Output the [X, Y] coordinate of the center of the cell containing the given text.  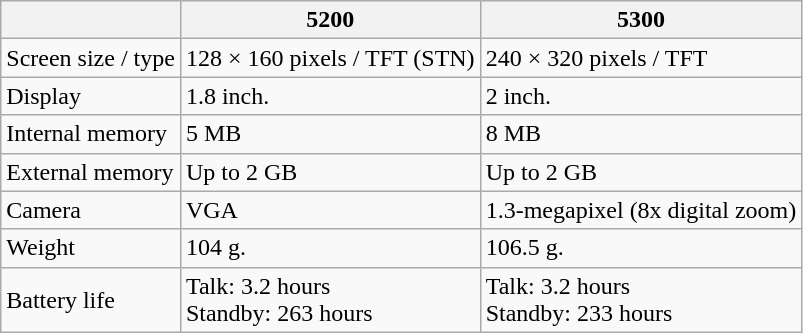
128 × 160 pixels / TFT (STN) [330, 58]
5300 [641, 20]
Talk: 3.2 hoursStandby: 233 hours [641, 300]
VGA [330, 210]
Screen size / type [91, 58]
2 inch. [641, 96]
Internal memory [91, 134]
1.8 inch. [330, 96]
Battery life [91, 300]
240 × 320 pixels / TFT [641, 58]
Weight [91, 248]
8 MB [641, 134]
104 g. [330, 248]
1.3-megapixel (8x digital zoom) [641, 210]
Camera [91, 210]
Talk: 3.2 hoursStandby: 263 hours [330, 300]
External memory [91, 172]
Display [91, 96]
5200 [330, 20]
5 MB [330, 134]
106.5 g. [641, 248]
